Provide the [x, y] coordinate of the cell's center where the given text is located.  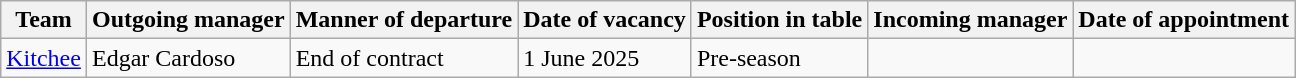
Kitchee [44, 58]
Date of appointment [1184, 20]
Pre-season [779, 58]
Team [44, 20]
1 June 2025 [605, 58]
Position in table [779, 20]
Manner of departure [404, 20]
Edgar Cardoso [188, 58]
End of contract [404, 58]
Outgoing manager [188, 20]
Incoming manager [970, 20]
Date of vacancy [605, 20]
